Locate the cell with the specified text and output its (x, y) center coordinate. 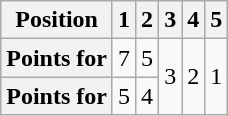
Position (57, 20)
7 (124, 58)
